Extract the (X, Y) coordinate from the center of the cell holding the provided text.  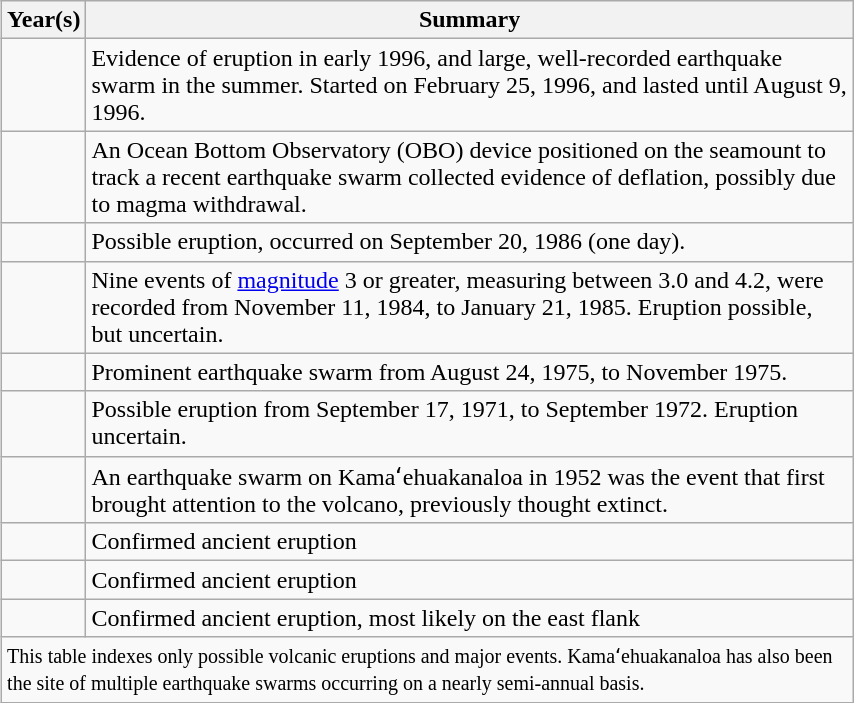
Year(s) (44, 20)
Summary (470, 20)
An earthquake swarm on Kamaʻehuakanaloa in 1952 was the event that first brought attention to the volcano, previously thought extinct. (470, 490)
Prominent earthquake swarm from August 24, 1975, to November 1975. (470, 372)
Possible eruption from September 17, 1971, to September 1972. Eruption uncertain. (470, 424)
Confirmed ancient eruption, most likely on the east flank (470, 618)
Possible eruption, occurred on September 20, 1986 (one day). (470, 242)
